Return (x, y) of the center of cell containing provided text 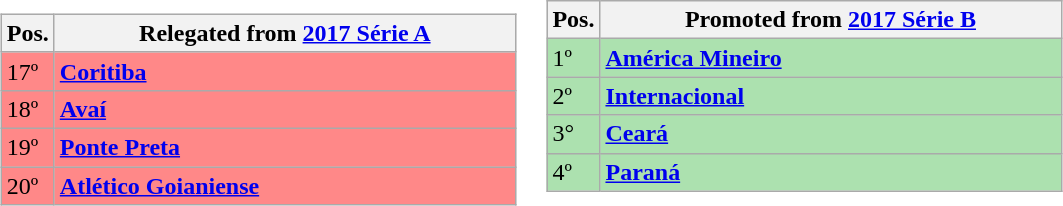
Relegated from 2017 Série A (284, 33)
Paraná (830, 172)
América Mineiro (830, 58)
20º (28, 185)
Internacional (830, 96)
Ceará (830, 134)
2º (574, 96)
Coritiba (284, 71)
Avaí (284, 109)
Ponte Preta (284, 147)
18º (28, 109)
19º (28, 147)
Promoted from 2017 Série B (830, 20)
17º (28, 71)
1º (574, 58)
4º (574, 172)
3° (574, 134)
Atlético Goianiense (284, 185)
